For the text-containing cell, return its midpoint in [x, y] coordinate format. 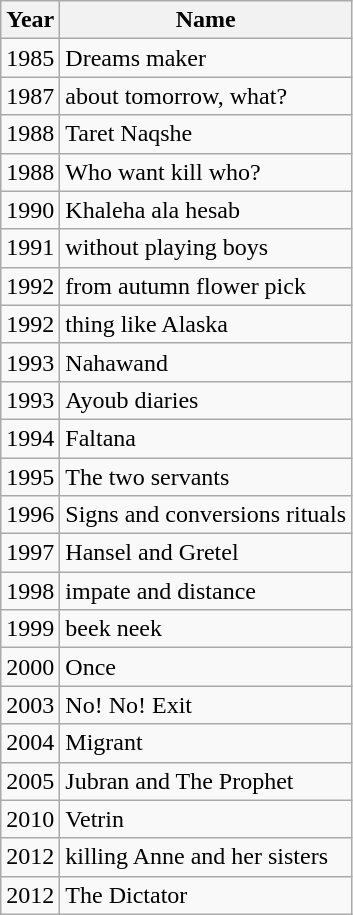
Ayoub diaries [206, 400]
2004 [30, 743]
Name [206, 20]
without playing boys [206, 248]
1994 [30, 438]
2003 [30, 705]
from autumn flower pick [206, 286]
beek neek [206, 629]
1997 [30, 553]
Vetrin [206, 819]
1995 [30, 477]
Dreams maker [206, 58]
Year [30, 20]
2000 [30, 667]
Signs and conversions rituals [206, 515]
about tomorrow, what? [206, 96]
2010 [30, 819]
1991 [30, 248]
The Dictator [206, 895]
1996 [30, 515]
No! No! Exit [206, 705]
Hansel and Gretel [206, 553]
Once [206, 667]
Nahawand [206, 362]
The two servants [206, 477]
2005 [30, 781]
Taret Naqshe [206, 134]
1985 [30, 58]
Faltana [206, 438]
impate and distance [206, 591]
Khaleha ala hesab [206, 210]
thing like Alaska [206, 324]
1998 [30, 591]
1999 [30, 629]
Migrant [206, 743]
1990 [30, 210]
Who want kill who? [206, 172]
1987 [30, 96]
killing Anne and her sisters [206, 857]
Jubran and The Prophet [206, 781]
